Search for the cell housing the specified text and yield its (X, Y) center coordinate. 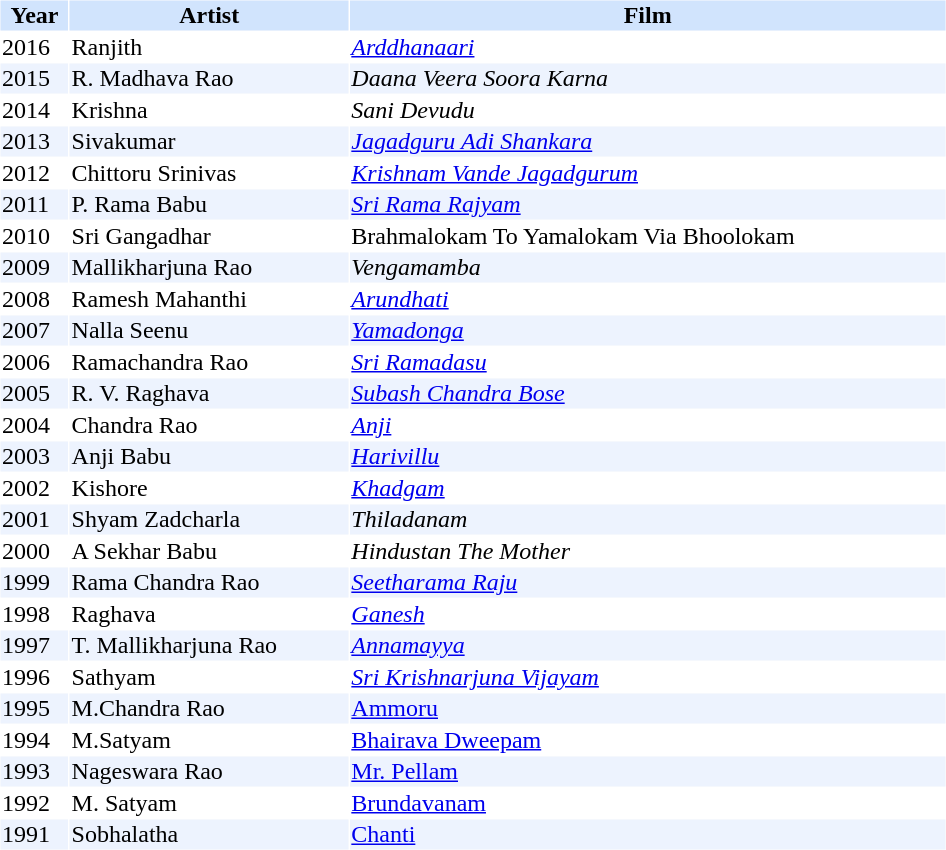
2006 (34, 362)
2009 (34, 267)
Chanti (648, 835)
2015 (34, 79)
Arundhati (648, 299)
Sri Rama Rajyam (648, 205)
Yamadonga (648, 331)
Ganesh (648, 614)
Ramachandra Rao (209, 362)
Raghava (209, 614)
2010 (34, 236)
2014 (34, 110)
2005 (34, 393)
Year (34, 15)
1997 (34, 645)
Ramesh Mahanthi (209, 299)
Brundavanam (648, 803)
2016 (34, 47)
2011 (34, 205)
Chandra Rao (209, 425)
Vengamamba (648, 267)
Film (648, 15)
1993 (34, 771)
Ranjith (209, 47)
Ammoru (648, 709)
Kishore (209, 488)
M. Satyam (209, 803)
Sathyam (209, 677)
Rama Chandra Rao (209, 583)
Anji (648, 425)
Mr. Pellam (648, 771)
M.Chandra Rao (209, 709)
P. Rama Babu (209, 205)
Sani Devudu (648, 110)
Harivillu (648, 457)
1994 (34, 740)
A Sekhar Babu (209, 551)
2007 (34, 331)
Subash Chandra Bose (648, 393)
Krishna (209, 110)
1995 (34, 709)
2013 (34, 141)
Daana Veera Soora Karna (648, 79)
Thiladanam (648, 519)
M.Satyam (209, 740)
Sobhalatha (209, 835)
Krishnam Vande Jagadgurum (648, 173)
2012 (34, 173)
Annamayya (648, 645)
R. V. Raghava (209, 393)
Brahmalokam To Yamalokam Via Bhoolokam (648, 236)
1996 (34, 677)
Hindustan The Mother (648, 551)
2008 (34, 299)
Sri Ramadasu (648, 362)
Sri Gangadhar (209, 236)
Shyam Zadcharla (209, 519)
2004 (34, 425)
2003 (34, 457)
Sivakumar (209, 141)
Khadgam (648, 488)
1992 (34, 803)
Anji Babu (209, 457)
1999 (34, 583)
R. Madhava Rao (209, 79)
Arddhanaari (648, 47)
2000 (34, 551)
Jagadguru Adi Shankara (648, 141)
Bhairava Dweepam (648, 740)
Artist (209, 15)
Seetharama Raju (648, 583)
1998 (34, 614)
Sri Krishnarjuna Vijayam (648, 677)
2002 (34, 488)
1991 (34, 835)
Chittoru Srinivas (209, 173)
2001 (34, 519)
Mallikharjuna Rao (209, 267)
Nalla Seenu (209, 331)
T. Mallikharjuna Rao (209, 645)
Nageswara Rao (209, 771)
